Determine the (X, Y) coordinate at the center of the cell enclosing the given text.  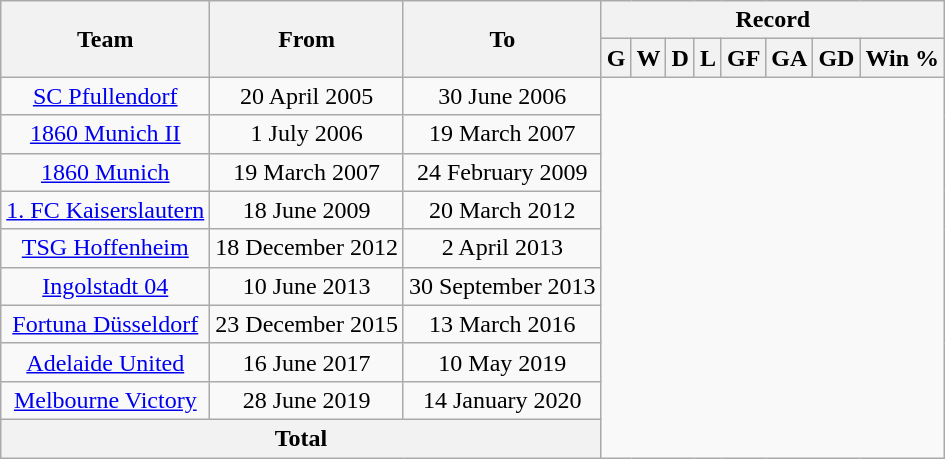
30 June 2006 (502, 96)
1860 Munich (106, 172)
GF (743, 58)
2 April 2013 (502, 248)
Team (106, 39)
GD (836, 58)
TSG Hoffenheim (106, 248)
18 June 2009 (307, 210)
Fortuna Düsseldorf (106, 324)
30 September 2013 (502, 286)
1860 Munich II (106, 134)
Ingolstadt 04 (106, 286)
W (648, 58)
Win % (902, 58)
10 June 2013 (307, 286)
G (616, 58)
10 May 2019 (502, 362)
Total (301, 438)
GA (790, 58)
SC Pfullendorf (106, 96)
20 March 2012 (502, 210)
23 December 2015 (307, 324)
28 June 2019 (307, 400)
18 December 2012 (307, 248)
Melbourne Victory (106, 400)
24 February 2009 (502, 172)
1 July 2006 (307, 134)
Adelaide United (106, 362)
Record (772, 20)
D (680, 58)
14 January 2020 (502, 400)
13 March 2016 (502, 324)
L (708, 58)
To (502, 39)
16 June 2017 (307, 362)
20 April 2005 (307, 96)
1. FC Kaiserslautern (106, 210)
From (307, 39)
